Detect which cell encompasses the target text, then output its [x, y] center coordinate. 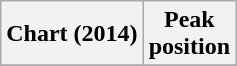
Peakposition [189, 34]
Chart (2014) [72, 34]
